Pinpoint the cell where the given text exists, returning its [x, y] midpoint coordinate. 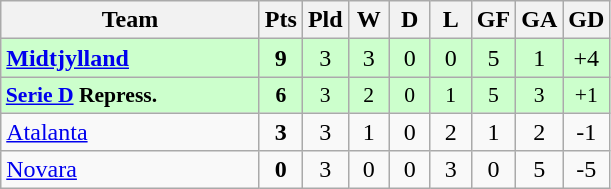
6 [280, 95]
D [410, 20]
GF [493, 20]
Pld [325, 20]
-5 [586, 170]
-1 [586, 131]
9 [280, 58]
GA [540, 20]
GD [586, 20]
Atalanta [130, 131]
Serie D Repress. [130, 95]
Team [130, 20]
W [368, 20]
Pts [280, 20]
Novara [130, 170]
+1 [586, 95]
Midtjylland [130, 58]
+4 [586, 58]
L [450, 20]
